From the cell containing the given text, extract its center point as [x, y] coordinate. 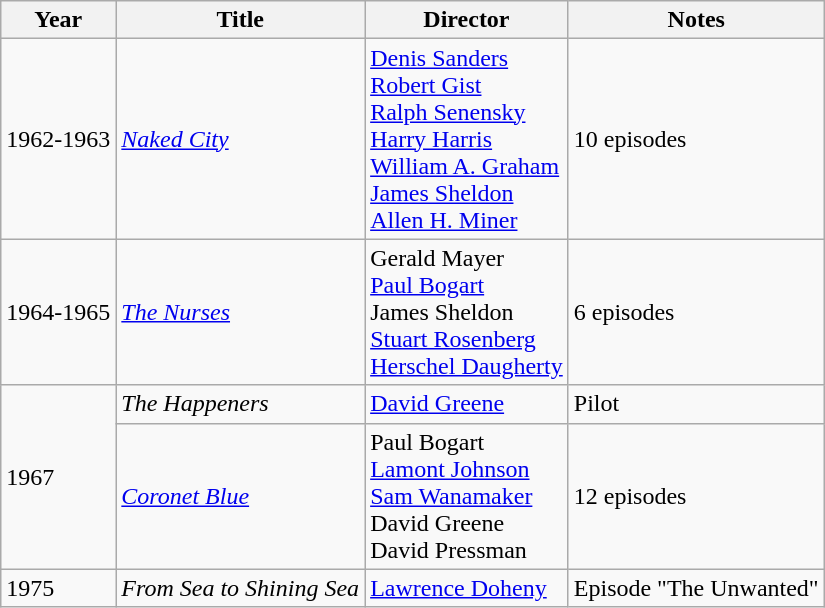
The Nurses [240, 312]
1964-1965 [58, 312]
Title [240, 20]
1962-1963 [58, 139]
David Greene [467, 404]
From Sea to Shining Sea [240, 588]
Notes [696, 20]
6 episodes [696, 312]
Lawrence Doheny [467, 588]
1975 [58, 588]
Paul BogartLamont JohnsonSam WanamakerDavid GreeneDavid Pressman [467, 496]
Coronet Blue [240, 496]
Naked City [240, 139]
Gerald MayerPaul BogartJames SheldonStuart RosenbergHerschel Daugherty [467, 312]
Director [467, 20]
Denis SandersRobert GistRalph SenenskyHarry HarrisWilliam A. GrahamJames SheldonAllen H. Miner [467, 139]
1967 [58, 477]
12 episodes [696, 496]
10 episodes [696, 139]
Pilot [696, 404]
Episode "The Unwanted" [696, 588]
Year [58, 20]
The Happeners [240, 404]
